For the text-containing cell, return its midpoint in [x, y] coordinate format. 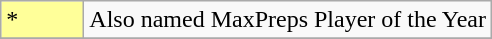
Also named MaxPreps Player of the Year [288, 20]
* [42, 20]
